Extract the (X, Y) coordinate from the center of the cell holding the provided text.  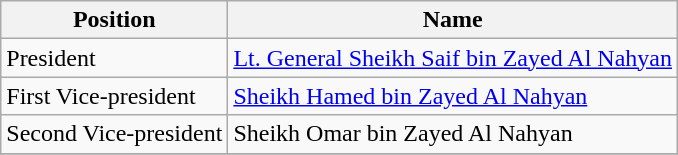
Position (114, 20)
Lt. General Sheikh Saif bin Zayed Al Nahyan (453, 58)
President (114, 58)
Name (453, 20)
First Vice-president (114, 96)
Second Vice-president (114, 134)
Sheikh Hamed bin Zayed Al Nahyan (453, 96)
Sheikh Omar bin Zayed Al Nahyan (453, 134)
